Detect which cell encompasses the target text, then output its (X, Y) center coordinate. 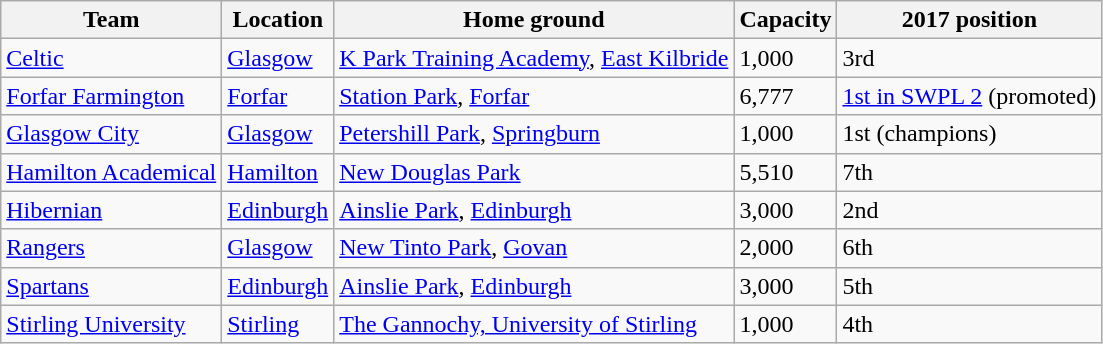
Stirling University (112, 324)
Location (278, 20)
New Douglas Park (534, 172)
4th (970, 324)
1st in SWPL 2 (promoted) (970, 96)
Station Park, Forfar (534, 96)
2nd (970, 210)
Celtic (112, 58)
2017 position (970, 20)
The Gannochy, University of Stirling (534, 324)
6th (970, 248)
6,777 (786, 96)
Hamilton (278, 172)
2,000 (786, 248)
Rangers (112, 248)
7th (970, 172)
5th (970, 286)
Petershill Park, Springburn (534, 134)
New Tinto Park, Govan (534, 248)
Forfar (278, 96)
5,510 (786, 172)
Stirling (278, 324)
Home ground (534, 20)
Hibernian (112, 210)
Forfar Farmington (112, 96)
Glasgow City (112, 134)
Team (112, 20)
3rd (970, 58)
Capacity (786, 20)
Hamilton Academical (112, 172)
Spartans (112, 286)
K Park Training Academy, East Kilbride (534, 58)
1st (champions) (970, 134)
